Pinpoint the cell where the given text exists, returning its [x, y] midpoint coordinate. 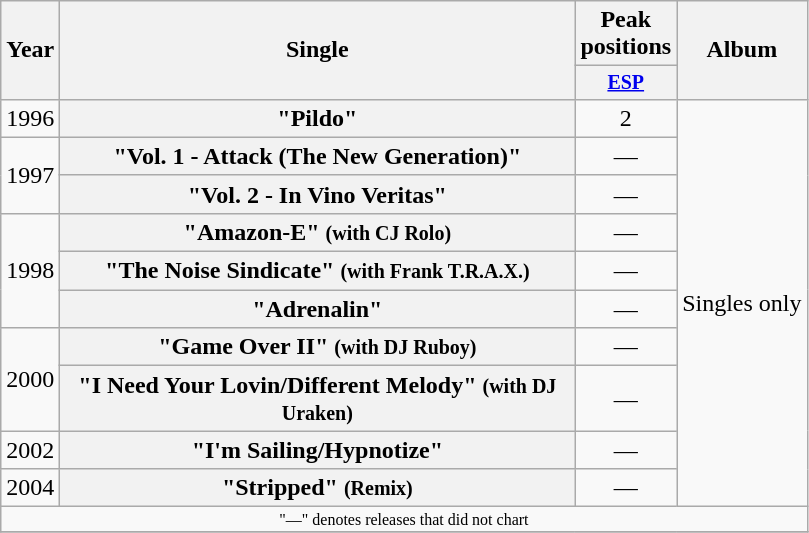
"Game Over II" (with DJ Ruboy) [318, 347]
"I Need Your Lovin/Different Melody" (with DJ Uraken) [318, 398]
2002 [30, 450]
2004 [30, 488]
Peak positions [626, 34]
2000 [30, 380]
"Stripped" (Remix) [318, 488]
Single [318, 50]
"Vol. 1 - Attack (The New Generation)" [318, 156]
"I'm Sailing/Hypnotize" [318, 450]
1996 [30, 118]
Singles only [742, 303]
"Amazon-E" (with CJ Rolo) [318, 232]
"The Noise Sindicate" (with Frank T.R.A.X.) [318, 271]
"Adrenalin" [318, 309]
"—" denotes releases that did not chart [404, 519]
ESP [626, 82]
"Pildo" [318, 118]
Year [30, 50]
Album [742, 50]
2 [626, 118]
1997 [30, 175]
1998 [30, 270]
"Vol. 2 - In Vino Veritas" [318, 194]
